Detect which cell encompasses the target text, then output its [x, y] center coordinate. 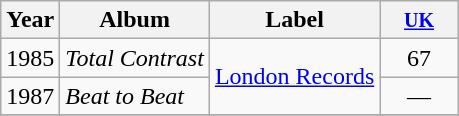
Album [135, 20]
London Records [294, 77]
— [420, 96]
Label [294, 20]
Year [30, 20]
Total Contrast [135, 58]
1987 [30, 96]
1985 [30, 58]
67 [420, 58]
UK [420, 20]
Beat to Beat [135, 96]
